Output the [X, Y] coordinate of the center of the cell containing the given text.  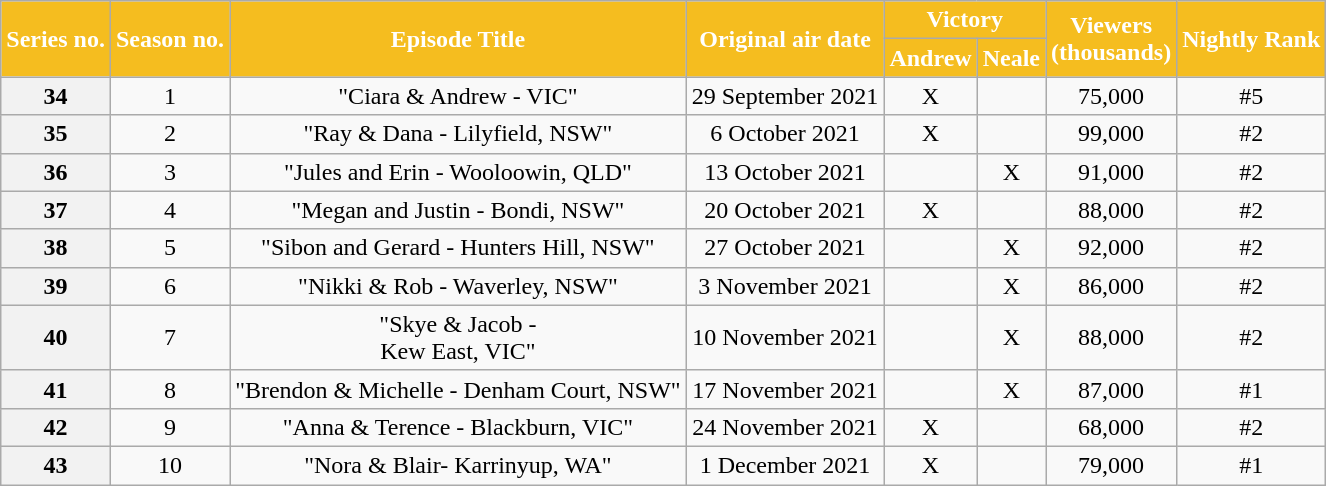
"Ray & Dana - Lilyfield, NSW" [458, 134]
6 [170, 286]
68,000 [1112, 427]
3 [170, 172]
43 [56, 465]
#5 [1252, 96]
Victory [965, 20]
86,000 [1112, 286]
7 [170, 338]
"Jules and Erin - Wooloowin, QLD" [458, 172]
29 September 2021 [785, 96]
Andrew [930, 58]
27 October 2021 [785, 248]
10 November 2021 [785, 338]
91,000 [1112, 172]
6 October 2021 [785, 134]
"Nikki & Rob - Waverley, NSW" [458, 286]
Series no. [56, 39]
40 [56, 338]
24 November 2021 [785, 427]
"Nora & Blair- Karrinyup, WA" [458, 465]
1 December 2021 [785, 465]
Original air date [785, 39]
79,000 [1112, 465]
39 [56, 286]
8 [170, 389]
5 [170, 248]
10 [170, 465]
1 [170, 96]
92,000 [1112, 248]
38 [56, 248]
"Sibon and Gerard - Hunters Hill, NSW" [458, 248]
41 [56, 389]
"Ciara & Andrew - VIC" [458, 96]
42 [56, 427]
4 [170, 210]
34 [56, 96]
20 October 2021 [785, 210]
"Brendon & Michelle - Denham Court, NSW" [458, 389]
Viewers(thousands) [1112, 39]
3 November 2021 [785, 286]
37 [56, 210]
75,000 [1112, 96]
9 [170, 427]
36 [56, 172]
Season no. [170, 39]
35 [56, 134]
Neale [1011, 58]
"Anna & Terence - Blackburn, VIC" [458, 427]
87,000 [1112, 389]
Episode Title [458, 39]
"Skye & Jacob -Kew East, VIC" [458, 338]
Nightly Rank [1252, 39]
"Megan and Justin - Bondi, NSW" [458, 210]
2 [170, 134]
17 November 2021 [785, 389]
13 October 2021 [785, 172]
99,000 [1112, 134]
